For the text-containing cell, return its midpoint in (x, y) coordinate format. 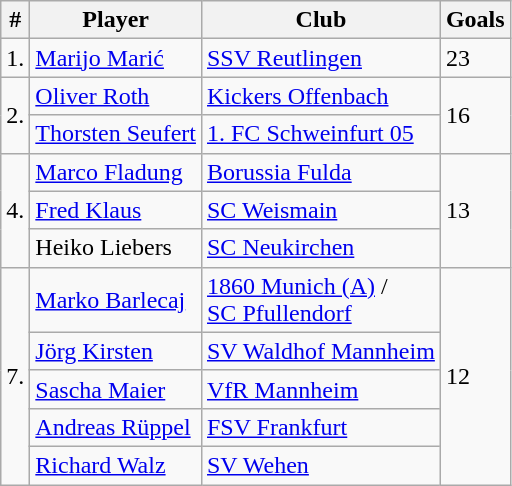
12 (475, 376)
Oliver Roth (116, 96)
SV Waldhof Mannheim (320, 351)
13 (475, 210)
Heiko Liebers (116, 248)
Jörg Kirsten (116, 351)
Borussia Fulda (320, 172)
Kickers Offenbach (320, 96)
2. (16, 115)
# (16, 20)
7. (16, 376)
Fred Klaus (116, 210)
23 (475, 58)
Marco Fladung (116, 172)
SSV Reutlingen (320, 58)
Player (116, 20)
SC Neukirchen (320, 248)
Richard Walz (116, 465)
Marko Barlecaj (116, 300)
16 (475, 115)
Andreas Rüppel (116, 427)
Club (320, 20)
1. (16, 58)
1. FC Schweinfurt 05 (320, 134)
Sascha Maier (116, 389)
SV Wehen (320, 465)
Thorsten Seufert (116, 134)
Goals (475, 20)
SC Weismain (320, 210)
VfR Mannheim (320, 389)
FSV Frankfurt (320, 427)
1860 Munich (A) /SC Pfullendorf (320, 300)
4. (16, 210)
Marijo Marić (116, 58)
